Return the [X, Y] coordinate for the center point of the cell that contains the specified text.  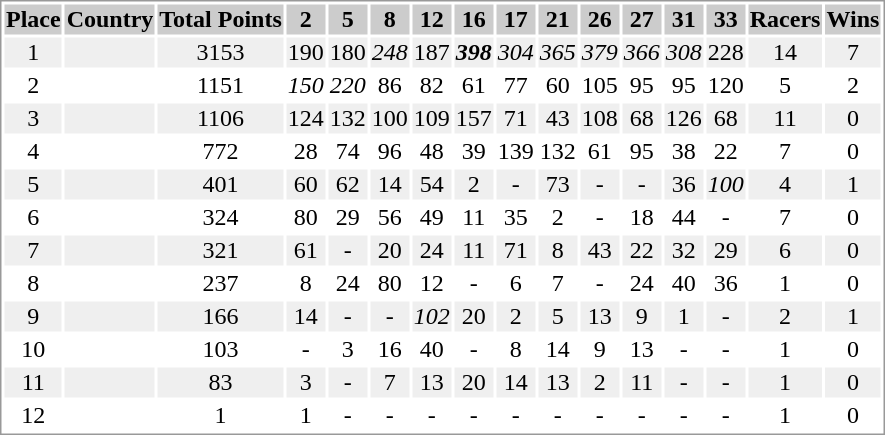
26 [600, 19]
31 [684, 19]
74 [348, 151]
Total Points [220, 19]
73 [558, 185]
32 [684, 251]
33 [726, 19]
105 [600, 85]
102 [432, 317]
308 [684, 53]
35 [516, 217]
248 [390, 53]
109 [432, 119]
237 [220, 283]
150 [306, 85]
365 [558, 53]
56 [390, 217]
96 [390, 151]
772 [220, 151]
180 [348, 53]
49 [432, 217]
379 [600, 53]
18 [642, 217]
Wins [853, 19]
103 [220, 349]
28 [306, 151]
187 [432, 53]
126 [684, 119]
Country [110, 19]
401 [220, 185]
10 [33, 349]
77 [516, 85]
86 [390, 85]
83 [220, 383]
220 [348, 85]
124 [306, 119]
166 [220, 317]
39 [474, 151]
82 [432, 85]
139 [516, 151]
27 [642, 19]
48 [432, 151]
321 [220, 251]
1151 [220, 85]
38 [684, 151]
62 [348, 185]
398 [474, 53]
228 [726, 53]
324 [220, 217]
17 [516, 19]
304 [516, 53]
54 [432, 185]
190 [306, 53]
108 [600, 119]
366 [642, 53]
Racers [785, 19]
44 [684, 217]
157 [474, 119]
21 [558, 19]
3153 [220, 53]
Place [33, 19]
120 [726, 85]
1106 [220, 119]
